Find where the given text appears and provide that cell's center as (x, y) coordinate. 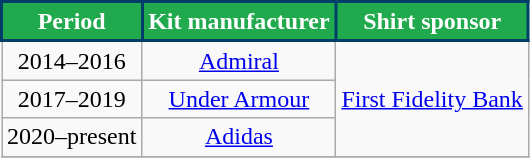
Admiral (239, 60)
2020–present (72, 137)
Under Armour (239, 99)
First Fidelity Bank (432, 98)
2014–2016 (72, 60)
2017–2019 (72, 99)
Adidas (239, 137)
Kit manufacturer (239, 22)
Shirt sponsor (432, 22)
Period (72, 22)
